Capture the cell that displays the provided text and extract its [x, y] central coordinate. 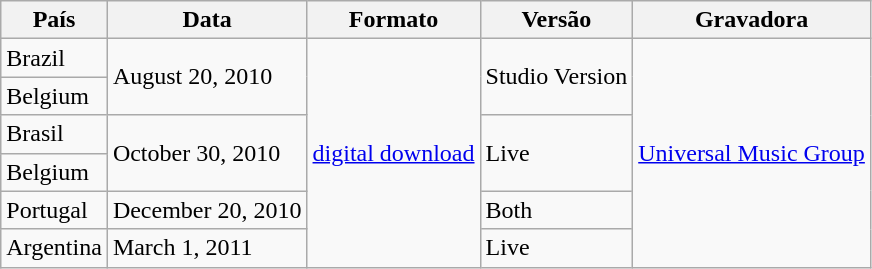
Data [207, 20]
Portugal [54, 210]
Both [556, 210]
Argentina [54, 248]
Studio Version [556, 77]
Universal Music Group [752, 153]
Gravadora [752, 20]
August 20, 2010 [207, 77]
Formato [394, 20]
digital download [394, 153]
Versão [556, 20]
October 30, 2010 [207, 153]
Brazil [54, 58]
País [54, 20]
Brasil [54, 134]
December 20, 2010 [207, 210]
March 1, 2011 [207, 248]
